Output the [X, Y] coordinate of the center of the cell containing the given text.  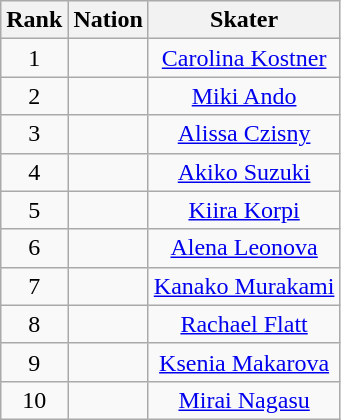
9 [34, 362]
6 [34, 248]
Rank [34, 20]
Nation [108, 20]
1 [34, 58]
Alena Leonova [244, 248]
8 [34, 324]
4 [34, 172]
Skater [244, 20]
Carolina Kostner [244, 58]
Mirai Nagasu [244, 400]
2 [34, 96]
Kanako Murakami [244, 286]
Rachael Flatt [244, 324]
Akiko Suzuki [244, 172]
7 [34, 286]
Kiira Korpi [244, 210]
Miki Ando [244, 96]
10 [34, 400]
3 [34, 134]
Alissa Czisny [244, 134]
Ksenia Makarova [244, 362]
5 [34, 210]
